Return the [X, Y] coordinate for the center point of the cell that contains the specified text.  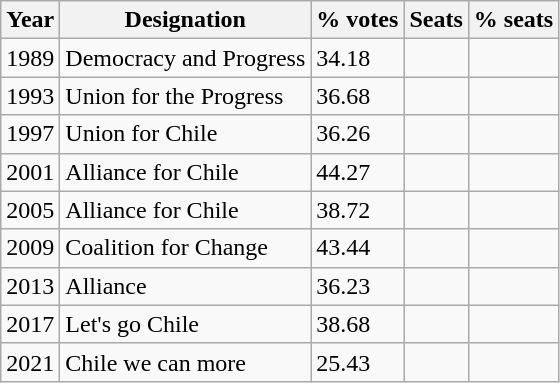
Union for Chile [186, 134]
44.27 [358, 172]
43.44 [358, 248]
1989 [30, 58]
25.43 [358, 362]
Year [30, 20]
38.68 [358, 324]
34.18 [358, 58]
Designation [186, 20]
36.23 [358, 286]
38.72 [358, 210]
2005 [30, 210]
Democracy and Progress [186, 58]
Coalition for Change [186, 248]
Let's go Chile [186, 324]
Alliance [186, 286]
Union for the Progress [186, 96]
2017 [30, 324]
Chile we can more [186, 362]
% votes [358, 20]
36.26 [358, 134]
1997 [30, 134]
2001 [30, 172]
Seats [436, 20]
36.68 [358, 96]
2021 [30, 362]
1993 [30, 96]
2013 [30, 286]
2009 [30, 248]
% seats [513, 20]
